Pinpoint the cell where the given text exists, returning its [X, Y] midpoint coordinate. 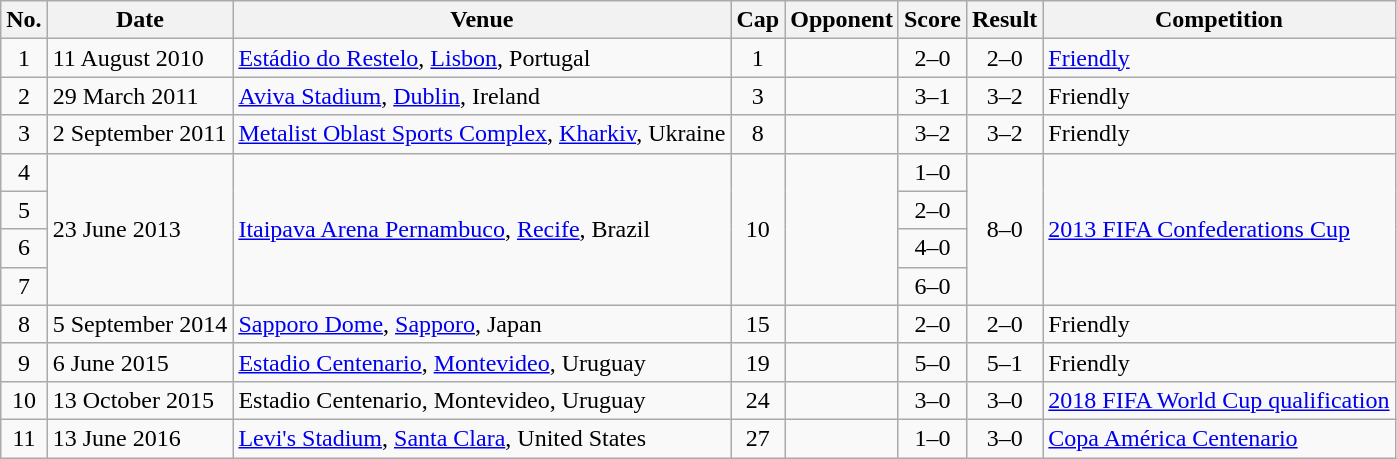
2013 FIFA Confederations Cup [1219, 229]
Aviva Stadium, Dublin, Ireland [482, 96]
24 [758, 400]
2018 FIFA World Cup qualification [1219, 400]
2 [24, 96]
5–0 [932, 362]
9 [24, 362]
Score [932, 20]
3–1 [932, 96]
2 September 2011 [140, 134]
11 [24, 438]
5 [24, 210]
Opponent [842, 20]
29 March 2011 [140, 96]
13 June 2016 [140, 438]
No. [24, 20]
6 June 2015 [140, 362]
8–0 [1004, 229]
19 [758, 362]
6–0 [932, 286]
Levi's Stadium, Santa Clara, United States [482, 438]
5 September 2014 [140, 324]
Competition [1219, 20]
Result [1004, 20]
6 [24, 248]
Copa América Centenario [1219, 438]
23 June 2013 [140, 229]
15 [758, 324]
Itaipava Arena Pernambuco, Recife, Brazil [482, 229]
Estádio do Restelo, Lisbon, Portugal [482, 58]
Sapporo Dome, Sapporo, Japan [482, 324]
13 October 2015 [140, 400]
4 [24, 172]
5–1 [1004, 362]
7 [24, 286]
11 August 2010 [140, 58]
4–0 [932, 248]
Date [140, 20]
27 [758, 438]
Cap [758, 20]
Metalist Oblast Sports Complex, Kharkiv, Ukraine [482, 134]
Venue [482, 20]
